Output the (x, y) coordinate of the center of the cell containing the given text.  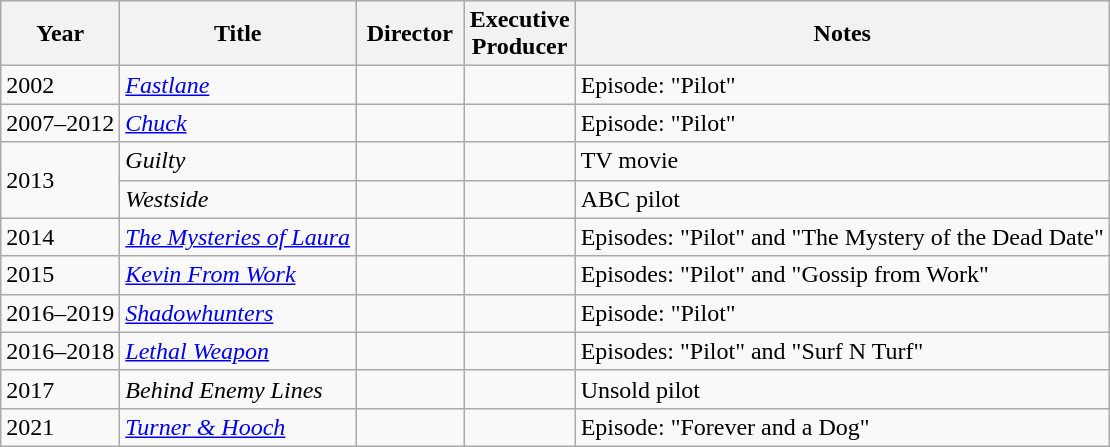
TV movie (842, 161)
Behind Enemy Lines (238, 389)
Shadowhunters (238, 313)
Director (410, 34)
ExecutiveProducer (520, 34)
Kevin From Work (238, 275)
2016–2018 (60, 351)
Episode: "Forever and a Dog" (842, 427)
2021 (60, 427)
Lethal Weapon (238, 351)
2013 (60, 180)
Guilty (238, 161)
Turner & Hooch (238, 427)
Episodes: "Pilot" and "The Mystery of the Dead Date" (842, 237)
2015 (60, 275)
The Mysteries of Laura (238, 237)
Westside (238, 199)
Episodes: "Pilot" and "Surf N Turf" (842, 351)
2017 (60, 389)
Year (60, 34)
ABC pilot (842, 199)
2014 (60, 237)
Unsold pilot (842, 389)
Episodes: "Pilot" and "Gossip from Work" (842, 275)
2002 (60, 85)
2016–2019 (60, 313)
Fastlane (238, 85)
Notes (842, 34)
Chuck (238, 123)
Title (238, 34)
2007–2012 (60, 123)
